Output the [X, Y] coordinate of the center of the cell containing the given text.  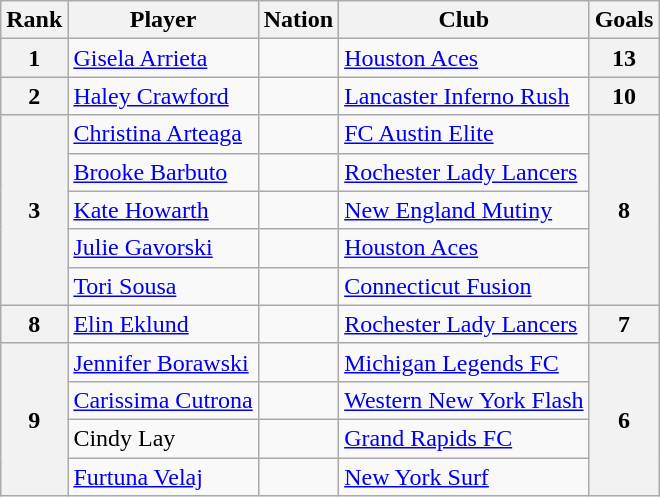
New England Mutiny [464, 210]
FC Austin Elite [464, 134]
Tori Sousa [163, 286]
Michigan Legends FC [464, 362]
6 [624, 419]
Western New York Flash [464, 400]
Gisela Arrieta [163, 58]
Goals [624, 20]
Carissima Cutrona [163, 400]
1 [34, 58]
Grand Rapids FC [464, 438]
Lancaster Inferno Rush [464, 96]
2 [34, 96]
Club [464, 20]
Player [163, 20]
13 [624, 58]
10 [624, 96]
Nation [298, 20]
Furtuna Velaj [163, 477]
Brooke Barbuto [163, 172]
New York Surf [464, 477]
Rank [34, 20]
Jennifer Borawski [163, 362]
Julie Gavorski [163, 248]
9 [34, 419]
Elin Eklund [163, 324]
Christina Arteaga [163, 134]
3 [34, 210]
Connecticut Fusion [464, 286]
Kate Howarth [163, 210]
Cindy Lay [163, 438]
Haley Crawford [163, 96]
7 [624, 324]
